Detect which cell encompasses the target text, then output its [x, y] center coordinate. 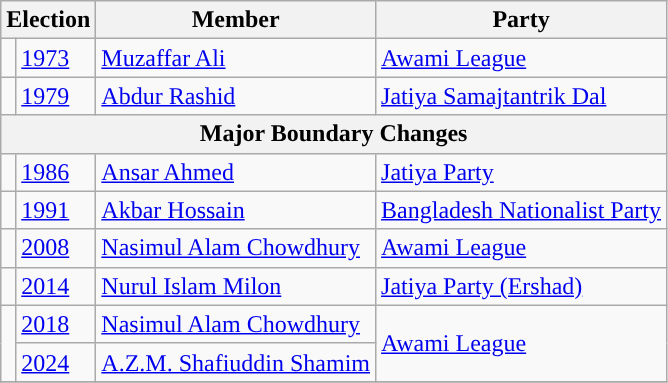
Akbar Hossain [236, 210]
Nurul Islam Milon [236, 286]
Bangladesh Nationalist Party [522, 210]
Jatiya Party [522, 172]
A.Z.M. Shafiuddin Shamim [236, 362]
Major Boundary Changes [334, 134]
2014 [56, 286]
1986 [56, 172]
2018 [56, 324]
Election [48, 20]
Abdur Rashid [236, 96]
Party [522, 20]
Jatiya Party (Ershad) [522, 286]
2024 [56, 362]
1973 [56, 58]
Ansar Ahmed [236, 172]
2008 [56, 248]
Muzaffar Ali [236, 58]
1991 [56, 210]
Jatiya Samajtantrik Dal [522, 96]
1979 [56, 96]
Member [236, 20]
